Capture the cell that displays the provided text and extract its (X, Y) central coordinate. 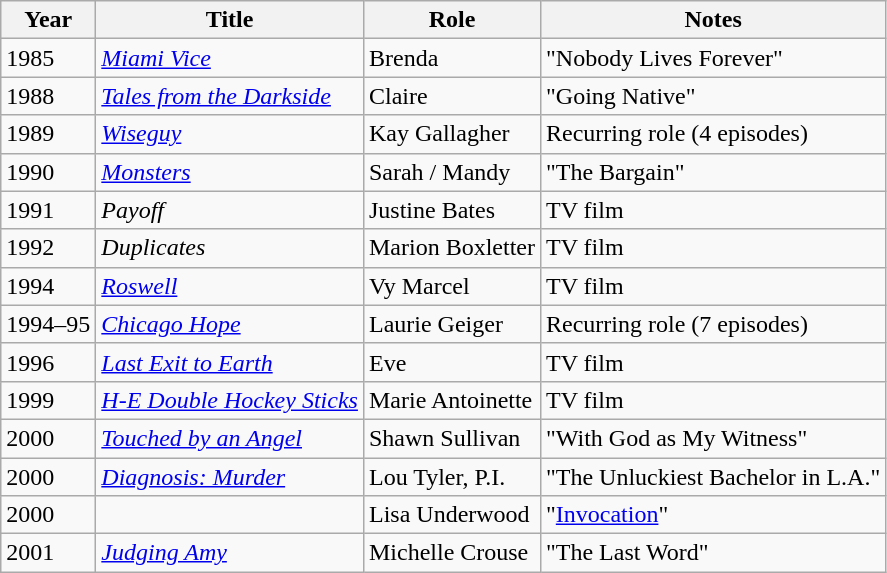
H-E Double Hockey Sticks (230, 400)
Last Exit to Earth (230, 362)
Diagnosis: Murder (230, 477)
1996 (48, 362)
Claire (452, 96)
Payoff (230, 210)
Recurring role (7 episodes) (712, 324)
1992 (48, 248)
Touched by an Angel (230, 438)
Year (48, 20)
Tales from the Darkside (230, 96)
1991 (48, 210)
Marie Antoinette (452, 400)
"The Bargain" (712, 172)
Sarah / Mandy (452, 172)
Vy Marcel (452, 286)
"With God as My Witness" (712, 438)
Laurie Geiger (452, 324)
Lisa Underwood (452, 515)
Role (452, 20)
Title (230, 20)
"Going Native" (712, 96)
"Invocation" (712, 515)
Shawn Sullivan (452, 438)
1994–95 (48, 324)
Roswell (230, 286)
Eve (452, 362)
1989 (48, 134)
Judging Amy (230, 553)
Monsters (230, 172)
Notes (712, 20)
1994 (48, 286)
1990 (48, 172)
Duplicates (230, 248)
Recurring role (4 episodes) (712, 134)
Michelle Crouse (452, 553)
Brenda (452, 58)
Miami Vice (230, 58)
1985 (48, 58)
Justine Bates (452, 210)
"The Last Word" (712, 553)
1988 (48, 96)
Lou Tyler, P.I. (452, 477)
Wiseguy (230, 134)
Chicago Hope (230, 324)
Marion Boxletter (452, 248)
2001 (48, 553)
1999 (48, 400)
"Nobody Lives Forever" (712, 58)
Kay Gallagher (452, 134)
"The Unluckiest Bachelor in L.A." (712, 477)
